Scan for the cell matching the given text and deliver its (X, Y) coordinate at center. 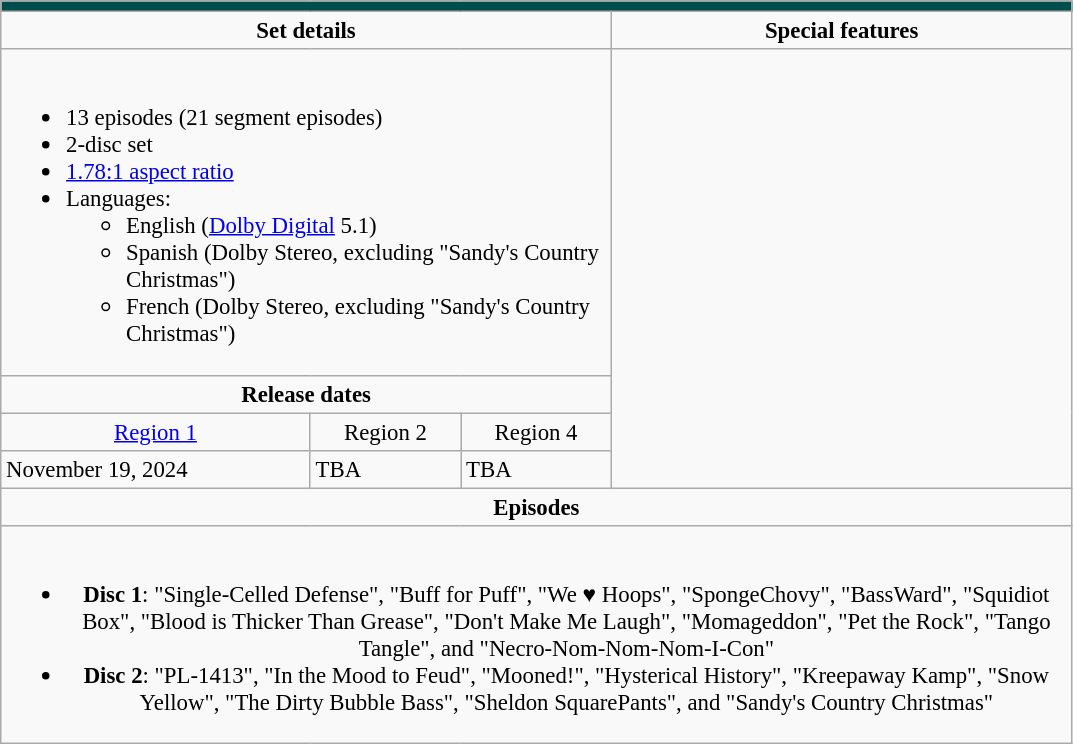
Episodes (536, 507)
Region 1 (156, 432)
Release dates (306, 394)
Region 2 (386, 432)
Special features (842, 31)
Region 4 (536, 432)
November 19, 2024 (156, 469)
Set details (306, 31)
